Provide the (X, Y) coordinate of the cell's center where the given text is located.  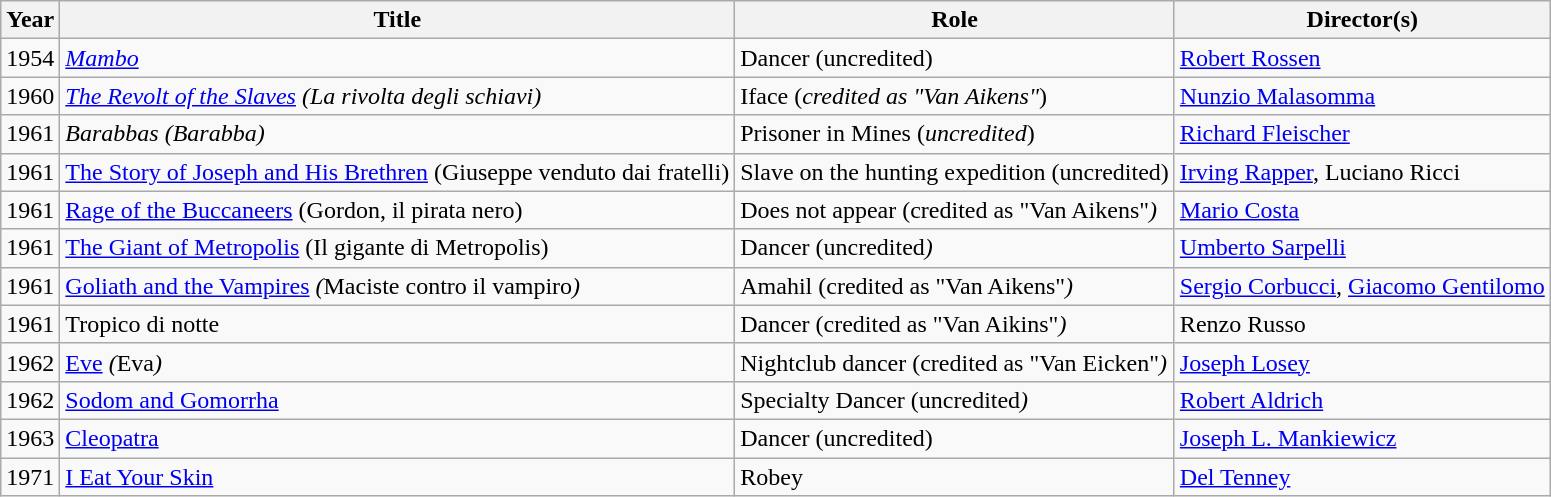
Robert Aldrich (1362, 400)
Robert Rossen (1362, 58)
1971 (30, 477)
Joseph L. Mankiewicz (1362, 438)
Richard Fleischer (1362, 134)
Dancer (credited as "Van Aikins") (955, 324)
Nightclub dancer (credited as "Van Eicken") (955, 362)
Tropico di notte (398, 324)
Director(s) (1362, 20)
Prisoner in Mines (uncredited) (955, 134)
Sodom and Gomorrha (398, 400)
Eve (Eva) (398, 362)
Robey (955, 477)
Del Tenney (1362, 477)
1960 (30, 96)
Slave on the hunting expedition (uncredited) (955, 172)
The Revolt of the Slaves (La rivolta degli schiavi) (398, 96)
Joseph Losey (1362, 362)
Nunzio Malasomma (1362, 96)
Sergio Corbucci, Giacomo Gentilomo (1362, 286)
Role (955, 20)
Title (398, 20)
I Eat Your Skin (398, 477)
Iface (credited as "Van Aikens") (955, 96)
Umberto Sarpelli (1362, 248)
The Giant of Metropolis (Il gigante di Metropolis) (398, 248)
Specialty Dancer (uncredited) (955, 400)
Mario Costa (1362, 210)
Renzo Russo (1362, 324)
Cleopatra (398, 438)
Goliath and the Vampires (Maciste contro il vampiro) (398, 286)
Rage of the Buccaneers (Gordon, il pirata nero) (398, 210)
Barabbas (Barabba) (398, 134)
Amahil (credited as "Van Aikens") (955, 286)
1954 (30, 58)
The Story of Joseph and His Brethren (Giuseppe venduto dai fratelli) (398, 172)
Mambo (398, 58)
Irving Rapper, Luciano Ricci (1362, 172)
Does not appear (credited as "Van Aikens") (955, 210)
1963 (30, 438)
Year (30, 20)
